Detect which cell encompasses the target text, then output its (x, y) center coordinate. 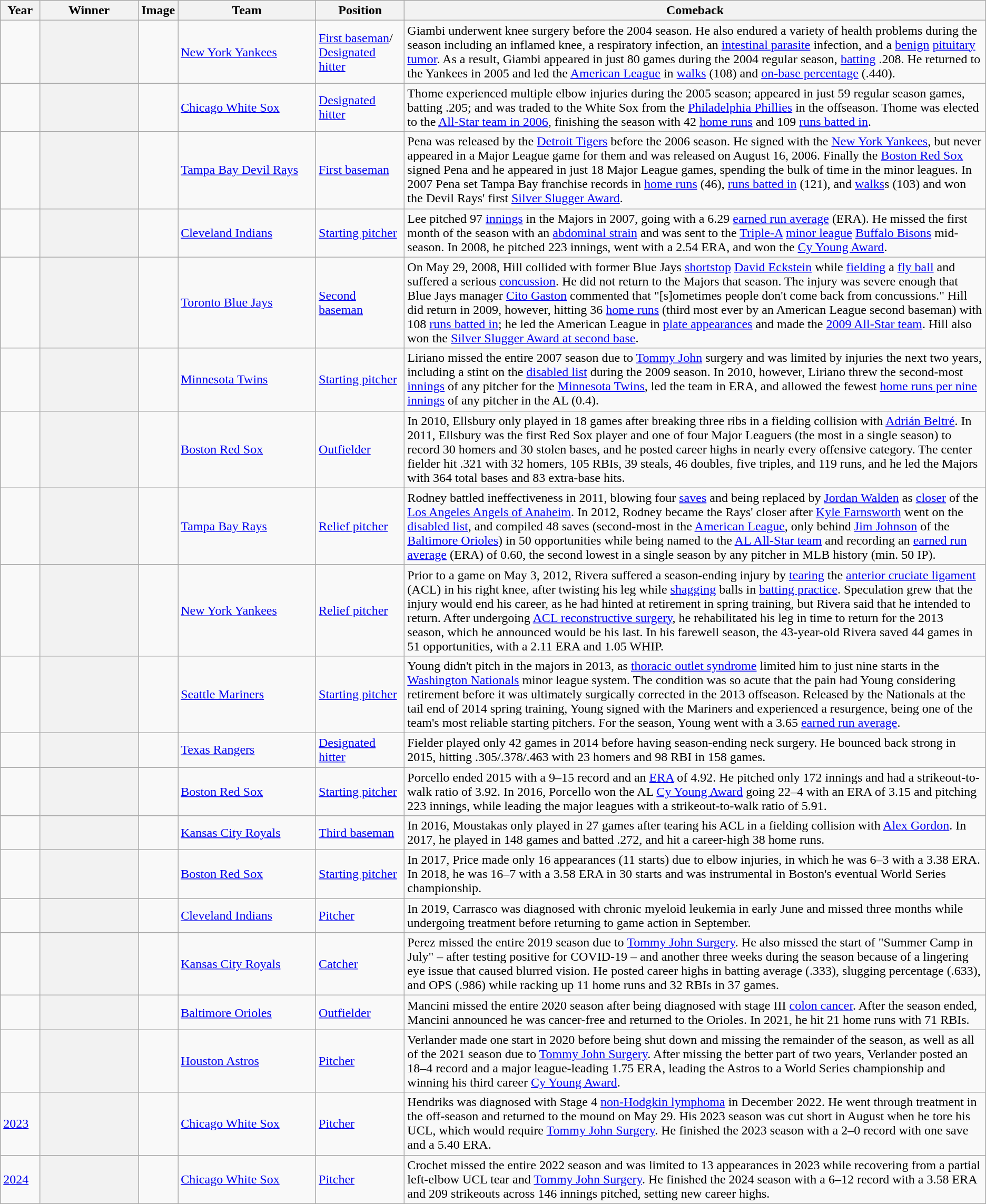
Seattle Mariners (247, 694)
Year (20, 11)
2023 (20, 1124)
Catcher (360, 964)
Image (158, 11)
2024 (20, 1179)
Minnesota Twins (247, 379)
Third baseman (360, 833)
Toronto Blue Jays (247, 302)
Tampa Bay Rays (247, 526)
First baseman/Designated hitter (360, 52)
Tampa Bay Devil Rays (247, 170)
Baltimore Orioles (247, 1012)
Position (360, 11)
Houston Astros (247, 1061)
First baseman (360, 170)
Team (247, 11)
Comeback (695, 11)
Second baseman (360, 302)
Winner (90, 11)
Texas Rangers (247, 750)
